Capture the cell that displays the provided text and extract its [x, y] central coordinate. 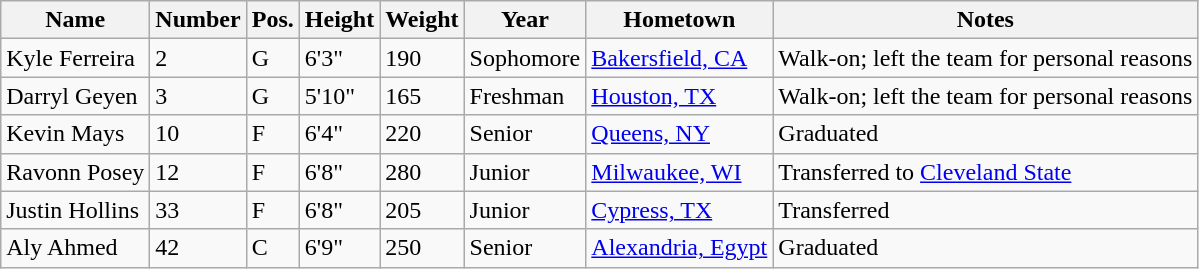
Freshman [525, 96]
6'3" [339, 58]
C [272, 248]
Year [525, 20]
220 [422, 134]
5'10" [339, 96]
Kevin Mays [76, 134]
190 [422, 58]
Transferred to Cleveland State [986, 172]
Transferred [986, 210]
Aly Ahmed [76, 248]
Alexandria, Egypt [680, 248]
Cypress, TX [680, 210]
Height [339, 20]
250 [422, 248]
Milwaukee, WI [680, 172]
42 [198, 248]
Ravonn Posey [76, 172]
Darryl Geyen [76, 96]
Justin Hollins [76, 210]
12 [198, 172]
165 [422, 96]
Pos. [272, 20]
280 [422, 172]
Houston, TX [680, 96]
33 [198, 210]
205 [422, 210]
10 [198, 134]
Queens, NY [680, 134]
Kyle Ferreira [76, 58]
2 [198, 58]
6'9" [339, 248]
Number [198, 20]
Sophomore [525, 58]
Hometown [680, 20]
Notes [986, 20]
Name [76, 20]
6'4" [339, 134]
3 [198, 96]
Bakersfield, CA [680, 58]
Weight [422, 20]
